Return (x, y) of the center of cell containing provided text 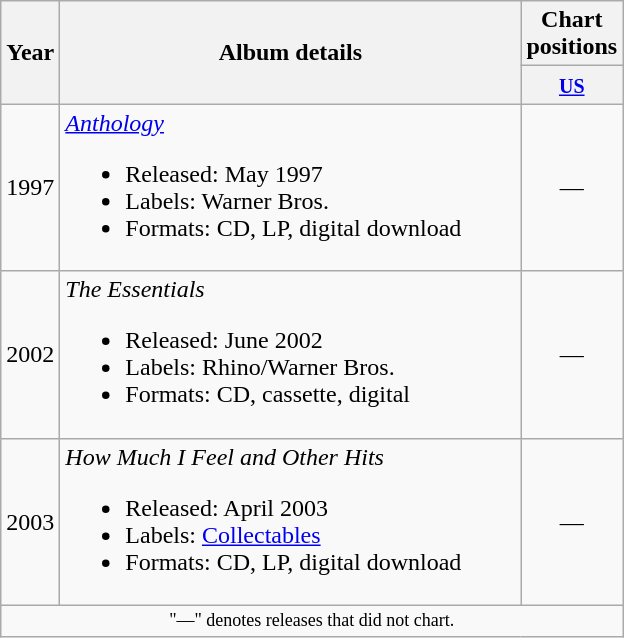
2002 (30, 354)
Year (30, 52)
1997 (30, 188)
Chart positions (572, 34)
The EssentialsReleased: June 2002Labels: Rhino/Warner Bros.Formats: CD, cassette, digital (290, 354)
Album details (290, 52)
How Much I Feel and Other HitsReleased: April 2003Labels: CollectablesFormats: CD, LP, digital download (290, 522)
AnthologyReleased: May 1997Labels: Warner Bros.Formats: CD, LP, digital download (290, 188)
US (572, 85)
2003 (30, 522)
"—" denotes releases that did not chart. (312, 620)
